Search for the cell housing the specified text and yield its [x, y] center coordinate. 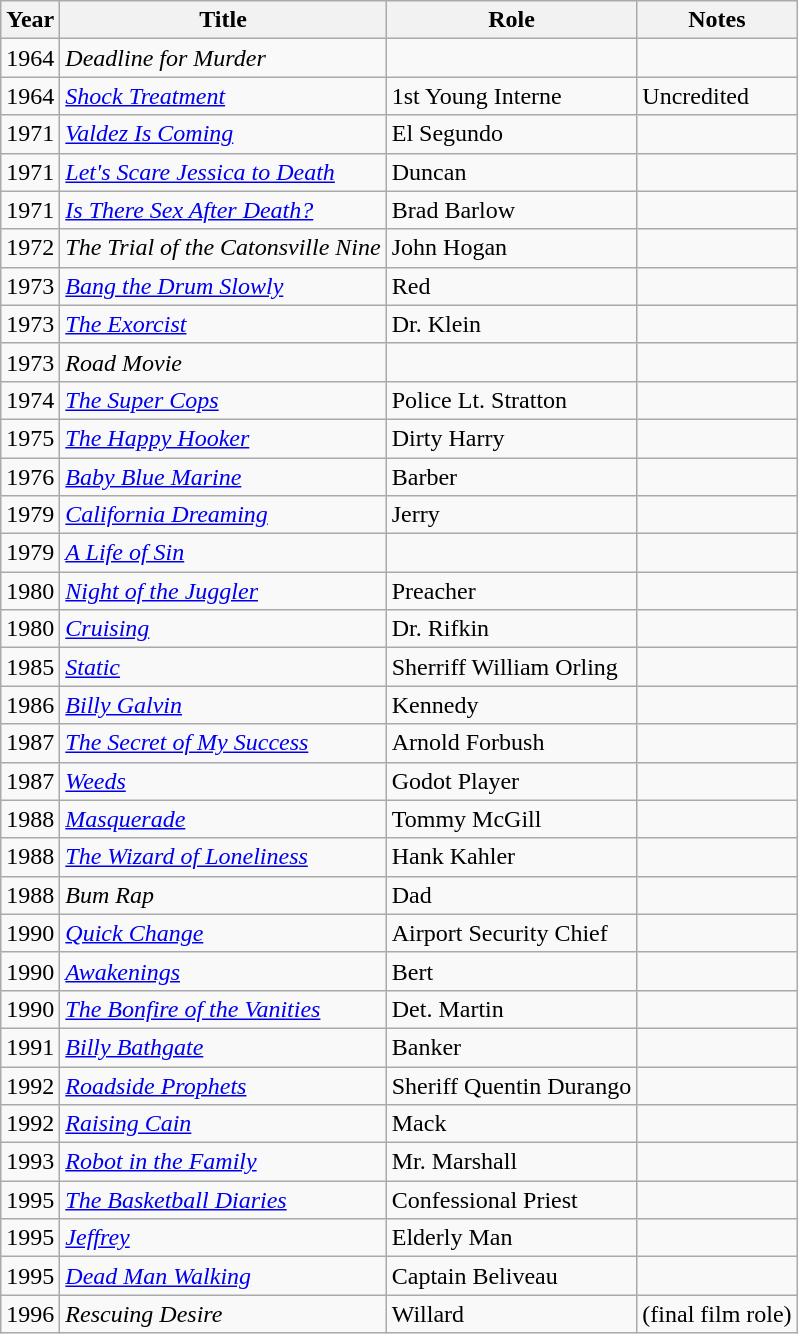
Brad Barlow [512, 210]
The Happy Hooker [223, 438]
1974 [30, 400]
Tommy McGill [512, 819]
The Bonfire of the Vanities [223, 1009]
Mack [512, 1124]
Uncredited [717, 96]
1996 [30, 1314]
Dad [512, 895]
Deadline for Murder [223, 58]
Banker [512, 1047]
Baby Blue Marine [223, 477]
Preacher [512, 591]
The Super Cops [223, 400]
Role [512, 20]
Bum Rap [223, 895]
1972 [30, 248]
1991 [30, 1047]
Kennedy [512, 705]
Dr. Rifkin [512, 629]
1993 [30, 1162]
Arnold Forbush [512, 743]
The Wizard of Loneliness [223, 857]
Jerry [512, 515]
1985 [30, 667]
Quick Change [223, 933]
Mr. Marshall [512, 1162]
Hank Kahler [512, 857]
California Dreaming [223, 515]
Static [223, 667]
The Trial of the Catonsville Nine [223, 248]
Det. Martin [512, 1009]
Night of the Juggler [223, 591]
Robot in the Family [223, 1162]
Bang the Drum Slowly [223, 286]
John Hogan [512, 248]
Roadside Prophets [223, 1085]
Barber [512, 477]
Weeds [223, 781]
Captain Beliveau [512, 1276]
1976 [30, 477]
Notes [717, 20]
Masquerade [223, 819]
The Basketball Diaries [223, 1200]
Jeffrey [223, 1238]
Year [30, 20]
Cruising [223, 629]
Billy Bathgate [223, 1047]
Is There Sex After Death? [223, 210]
Rescuing Desire [223, 1314]
Bert [512, 971]
Dr. Klein [512, 324]
Red [512, 286]
El Segundo [512, 134]
Road Movie [223, 362]
(final film role) [717, 1314]
Valdez Is Coming [223, 134]
1975 [30, 438]
Shock Treatment [223, 96]
1986 [30, 705]
Billy Galvin [223, 705]
Raising Cain [223, 1124]
Elderly Man [512, 1238]
The Secret of My Success [223, 743]
Godot Player [512, 781]
Duncan [512, 172]
1st Young Interne [512, 96]
Dirty Harry [512, 438]
Title [223, 20]
Dead Man Walking [223, 1276]
Confessional Priest [512, 1200]
Police Lt. Stratton [512, 400]
Willard [512, 1314]
Let's Scare Jessica to Death [223, 172]
Sheriff Quentin Durango [512, 1085]
Sherriff William Orling [512, 667]
Awakenings [223, 971]
The Exorcist [223, 324]
A Life of Sin [223, 553]
Airport Security Chief [512, 933]
